Find where the given text appears and provide that cell's center as [x, y] coordinate. 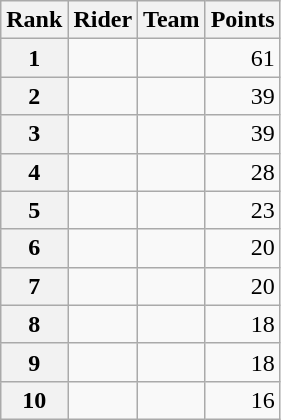
23 [242, 210]
Points [242, 20]
4 [34, 172]
16 [242, 400]
8 [34, 324]
28 [242, 172]
1 [34, 58]
Rider [103, 20]
10 [34, 400]
5 [34, 210]
2 [34, 96]
Team [172, 20]
61 [242, 58]
3 [34, 134]
9 [34, 362]
Rank [34, 20]
7 [34, 286]
6 [34, 248]
